Find where the given text appears and provide that cell's center as (X, Y) coordinate. 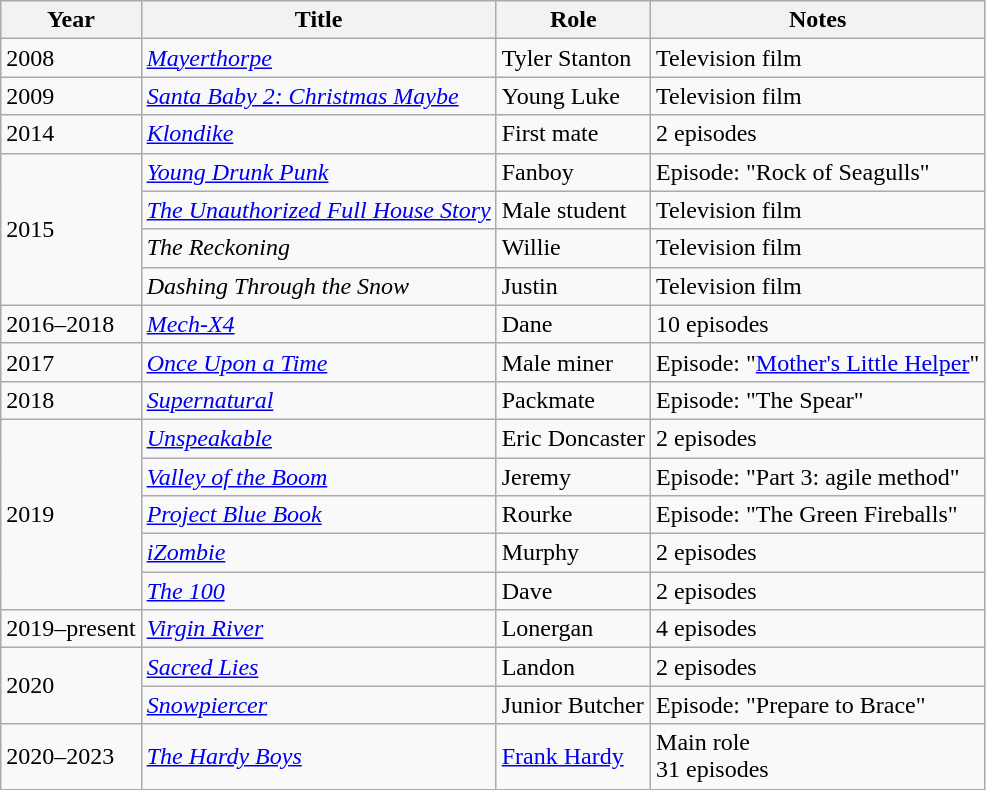
Role (573, 20)
Fanboy (573, 172)
Virgin River (318, 629)
Male miner (573, 362)
2019 (71, 514)
Episode: "Mother's Little Helper" (818, 362)
The Reckoning (318, 248)
Willie (573, 248)
First mate (573, 134)
Episode: "Rock of Seagulls" (818, 172)
Lonergan (573, 629)
The Unauthorized Full House Story (318, 210)
10 episodes (818, 324)
Episode: "The Spear" (818, 400)
Landon (573, 667)
2015 (71, 229)
2017 (71, 362)
Title (318, 20)
Justin (573, 286)
Murphy (573, 553)
Jeremy (573, 477)
2018 (71, 400)
Young Drunk Punk (318, 172)
The 100 (318, 591)
Sacred Lies (318, 667)
Klondike (318, 134)
Male student (573, 210)
Mech-X4 (318, 324)
Supernatural (318, 400)
Junior Butcher (573, 705)
Once Upon a Time (318, 362)
Snowpiercer (318, 705)
4 episodes (818, 629)
2009 (71, 96)
2019–present (71, 629)
Mayerthorpe (318, 58)
Notes (818, 20)
2008 (71, 58)
Young Luke (573, 96)
Unspeakable (318, 438)
2020 (71, 686)
Tyler Stanton (573, 58)
Episode: "Part 3: agile method" (818, 477)
Frank Hardy (573, 756)
The Hardy Boys (318, 756)
2014 (71, 134)
Episode: "The Green Fireballs" (818, 515)
2020–2023 (71, 756)
Eric Doncaster (573, 438)
2016–2018 (71, 324)
Valley of the Boom (318, 477)
Project Blue Book (318, 515)
Santa Baby 2: Christmas Maybe (318, 96)
Dashing Through the Snow (318, 286)
iZombie (318, 553)
Dane (573, 324)
Packmate (573, 400)
Dave (573, 591)
Main role31 episodes (818, 756)
Year (71, 20)
Episode: "Prepare to Brace" (818, 705)
Rourke (573, 515)
